Extract the (x, y) coordinate from the center of the cell holding the provided text.  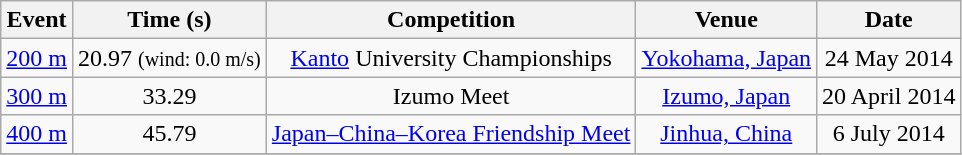
Izumo Meet (451, 96)
33.29 (169, 96)
6 July 2014 (889, 134)
Jinhua, China (726, 134)
Izumo, Japan (726, 96)
Event (37, 20)
Kanto University Championships (451, 58)
45.79 (169, 134)
24 May 2014 (889, 58)
Date (889, 20)
200 m (37, 58)
400 m (37, 134)
Japan–China–Korea Friendship Meet (451, 134)
20 April 2014 (889, 96)
Competition (451, 20)
Time (s) (169, 20)
Yokohama, Japan (726, 58)
20.97 (wind: 0.0 m/s) (169, 58)
300 m (37, 96)
Venue (726, 20)
